Return [X, Y] of the center of cell containing provided text 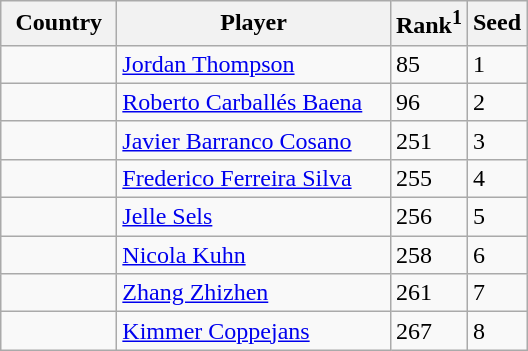
Javier Barranco Cosano [254, 140]
96 [428, 102]
8 [496, 331]
256 [428, 217]
Kimmer Coppejans [254, 331]
5 [496, 217]
Jelle Sels [254, 217]
85 [428, 64]
Seed [496, 24]
2 [496, 102]
251 [428, 140]
3 [496, 140]
Rank1 [428, 24]
Country [59, 24]
Zhang Zhizhen [254, 293]
258 [428, 255]
Roberto Carballés Baena [254, 102]
6 [496, 255]
Frederico Ferreira Silva [254, 178]
4 [496, 178]
255 [428, 178]
Nicola Kuhn [254, 255]
1 [496, 64]
7 [496, 293]
261 [428, 293]
Player [254, 24]
Jordan Thompson [254, 64]
267 [428, 331]
